From the cell containing the given text, extract its center point as [x, y] coordinate. 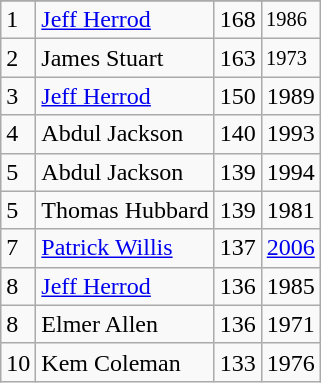
1989 [290, 96]
10 [18, 362]
2 [18, 58]
168 [238, 20]
James Stuart [125, 58]
Thomas Hubbard [125, 210]
1986 [290, 20]
1973 [290, 58]
1971 [290, 324]
150 [238, 96]
2006 [290, 248]
7 [18, 248]
Elmer Allen [125, 324]
4 [18, 134]
1 [18, 20]
1994 [290, 172]
1981 [290, 210]
3 [18, 96]
Kem Coleman [125, 362]
1985 [290, 286]
137 [238, 248]
Patrick Willis [125, 248]
163 [238, 58]
140 [238, 134]
133 [238, 362]
1976 [290, 362]
1993 [290, 134]
